Pinpoint the cell where the given text exists, returning its [X, Y] midpoint coordinate. 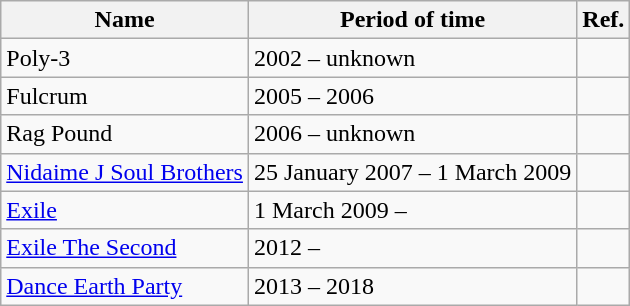
Period of time [412, 20]
Ref. [604, 20]
2012 – [412, 248]
2002 – unknown [412, 58]
Nidaime J Soul Brothers [125, 172]
2006 – unknown [412, 134]
Fulcrum [125, 96]
2005 – 2006 [412, 96]
25 January 2007 – 1 March 2009 [412, 172]
Dance Earth Party [125, 286]
Exile The Second [125, 248]
Exile [125, 210]
2013 – 2018 [412, 286]
Rag Pound [125, 134]
Name [125, 20]
Poly-3 [125, 58]
1 March 2009 – [412, 210]
